Search for the cell housing the specified text and yield its (X, Y) center coordinate. 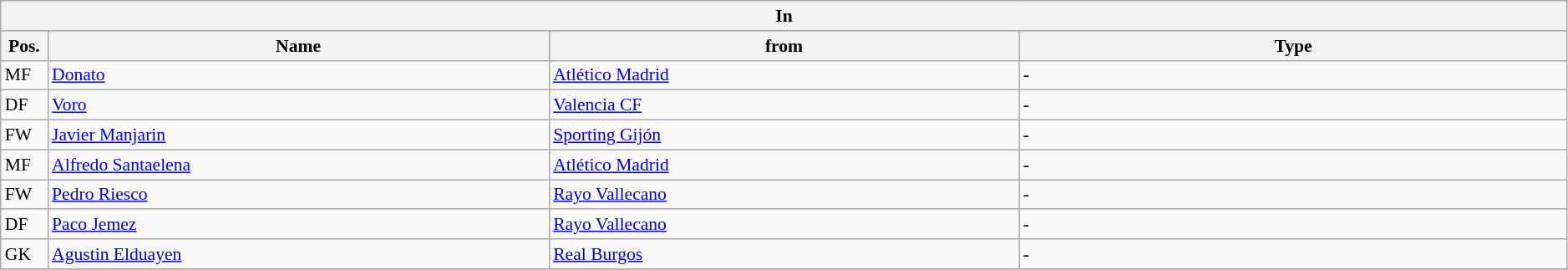
Pos. (24, 46)
Javier Manjarin (298, 135)
Name (298, 46)
Alfredo Santaelena (298, 165)
Type (1293, 46)
Donato (298, 75)
Real Burgos (784, 254)
In (784, 16)
GK (24, 254)
Sporting Gijón (784, 135)
Valencia CF (784, 105)
Pedro Riesco (298, 195)
from (784, 46)
Voro (298, 105)
Paco Jemez (298, 225)
Agustin Elduayen (298, 254)
